Detect which cell encompasses the target text, then output its (x, y) center coordinate. 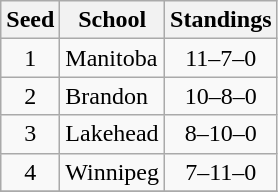
Brandon (112, 96)
1 (30, 58)
3 (30, 134)
Manitoba (112, 58)
Seed (30, 20)
11–7–0 (221, 58)
School (112, 20)
Standings (221, 20)
4 (30, 172)
7–11–0 (221, 172)
2 (30, 96)
Lakehead (112, 134)
10–8–0 (221, 96)
Winnipeg (112, 172)
8–10–0 (221, 134)
